Identify which cell holds the provided text, then report its (X, Y) central coordinate. 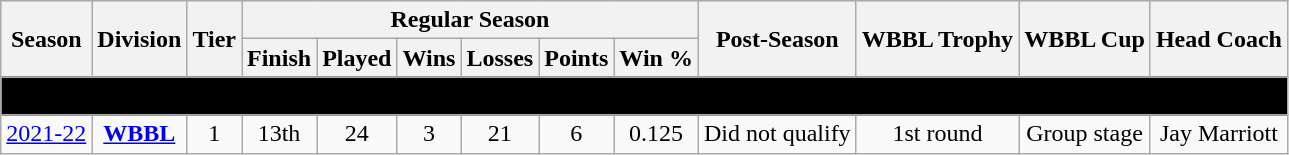
Jay Marriott (1218, 134)
21 (500, 134)
Post-Season (777, 39)
Wins (429, 58)
WBBL Trophy (937, 39)
Points (576, 58)
13th (280, 134)
Losses (500, 58)
6 (576, 134)
WBBL (140, 134)
24 (357, 134)
Regular Season (470, 20)
3 (429, 134)
1st round (937, 134)
Group stage (1085, 134)
1 (214, 134)
Finish (280, 58)
Win % (656, 58)
Head Coach (1218, 39)
0.125 (656, 134)
Season (46, 39)
Gloucester City Queens (644, 96)
Tier (214, 39)
2021-22 (46, 134)
Did not qualify (777, 134)
WBBL Cup (1085, 39)
Division (140, 39)
Played (357, 58)
